For the text-containing cell, return its midpoint in (X, Y) coordinate format. 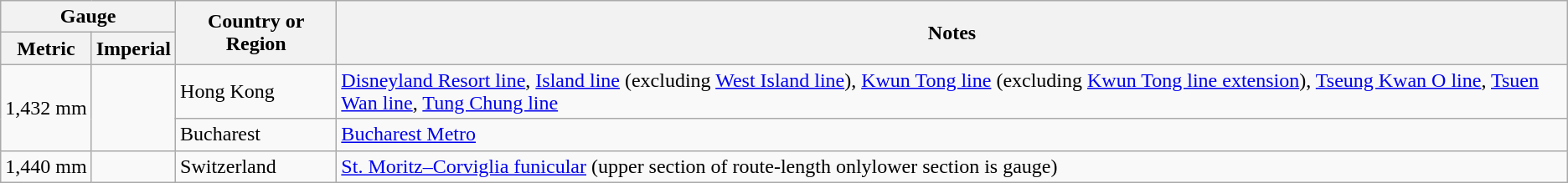
Hong Kong (256, 92)
1,432 mm (46, 107)
Notes (952, 33)
Country or Region (256, 33)
Gauge (89, 17)
Switzerland (256, 166)
Metric (46, 48)
Bucharest Metro (952, 135)
Imperial (133, 48)
1,440 mm (46, 166)
Bucharest (256, 135)
St. Moritz–Corviglia funicular (upper section of route-length onlylower section is gauge) (952, 166)
